Return the (X, Y) coordinate for the center point of the cell that contains the specified text.  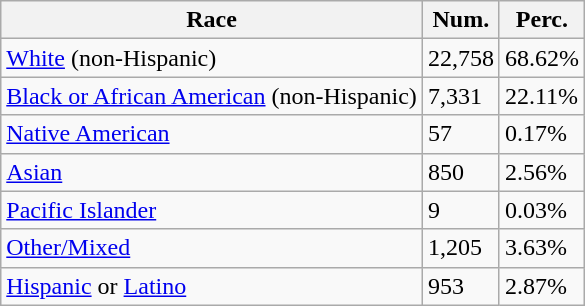
Perc. (542, 20)
Black or African American (non-Hispanic) (212, 96)
7,331 (460, 96)
0.03% (542, 210)
1,205 (460, 248)
68.62% (542, 58)
3.63% (542, 248)
2.56% (542, 172)
22.11% (542, 96)
9 (460, 210)
Race (212, 20)
White (non-Hispanic) (212, 58)
Other/Mixed (212, 248)
Num. (460, 20)
850 (460, 172)
Asian (212, 172)
57 (460, 134)
Hispanic or Latino (212, 286)
953 (460, 286)
2.87% (542, 286)
Native American (212, 134)
0.17% (542, 134)
22,758 (460, 58)
Pacific Islander (212, 210)
